For the text-containing cell, return its midpoint in (x, y) coordinate format. 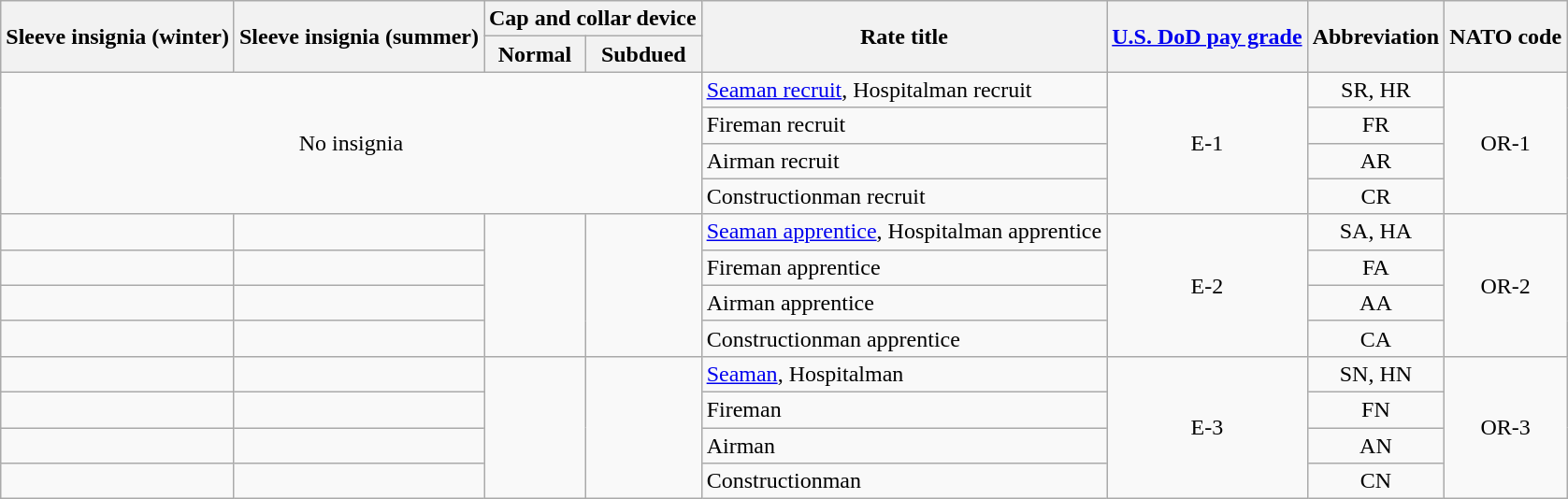
U.S. DoD pay grade (1207, 36)
CR (1376, 196)
Subdued (643, 54)
Fireman (904, 409)
E-1 (1207, 143)
Constructionman (904, 481)
Rate title (904, 36)
Abbreviation (1376, 36)
Airman (904, 446)
Seaman recruit, Hospitalman recruit (904, 90)
Constructionman apprentice (904, 338)
Seaman, Hospitalman (904, 374)
Normal (535, 54)
OR-2 (1505, 285)
CA (1376, 338)
AA (1376, 303)
Constructionman recruit (904, 196)
CN (1376, 481)
SN, HN (1376, 374)
FA (1376, 267)
Cap and collar device (593, 19)
SA, HA (1376, 232)
OR-3 (1505, 427)
AN (1376, 446)
FN (1376, 409)
AR (1376, 161)
Sleeve insignia (winter) (118, 36)
OR-1 (1505, 143)
No insignia (352, 143)
Seaman apprentice, Hospitalman apprentice (904, 232)
Sleeve insignia (summer) (359, 36)
Fireman recruit (904, 125)
NATO code (1505, 36)
SR, HR (1376, 90)
E-3 (1207, 427)
Airman apprentice (904, 303)
Fireman apprentice (904, 267)
FR (1376, 125)
E-2 (1207, 285)
Airman recruit (904, 161)
